For the text-containing cell, return its midpoint in (X, Y) coordinate format. 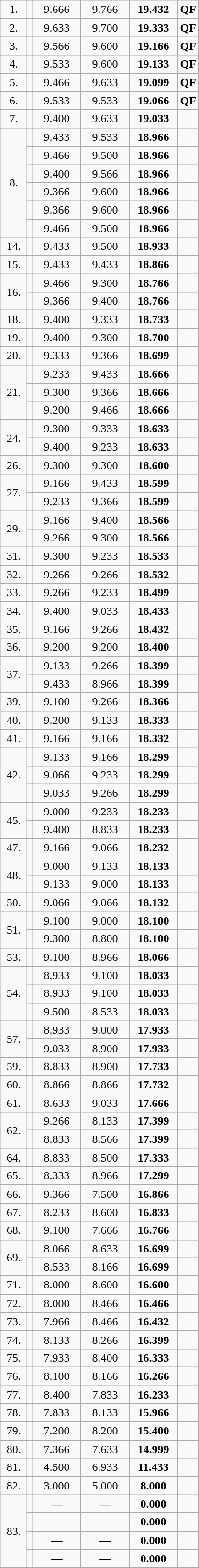
34. (14, 611)
83. (14, 1531)
53. (14, 957)
9.766 (105, 10)
62. (14, 1130)
14.999 (153, 1449)
45. (14, 821)
18.400 (153, 647)
16.333 (153, 1358)
15.400 (153, 1431)
65. (14, 1176)
17.666 (153, 1103)
61. (14, 1103)
7.200 (56, 1431)
36. (14, 647)
3. (14, 46)
73. (14, 1321)
19.166 (153, 46)
68. (14, 1230)
8.500 (105, 1158)
33. (14, 593)
80. (14, 1449)
60. (14, 1084)
8.200 (105, 1431)
8.266 (105, 1340)
18.532 (153, 575)
7.633 (105, 1449)
8.333 (56, 1176)
16.833 (153, 1212)
18.132 (153, 902)
16.432 (153, 1321)
7.933 (56, 1358)
16. (14, 292)
18.699 (153, 356)
9.700 (105, 28)
17.333 (153, 1158)
18.499 (153, 593)
29. (14, 529)
48. (14, 875)
18.332 (153, 738)
18.700 (153, 338)
16.766 (153, 1230)
16.399 (153, 1340)
47. (14, 848)
19.432 (153, 10)
8.233 (56, 1212)
15.966 (153, 1413)
72. (14, 1303)
17.732 (153, 1084)
35. (14, 629)
19.066 (153, 101)
42. (14, 775)
8.566 (105, 1139)
18.333 (153, 720)
19.033 (153, 119)
51. (14, 930)
77. (14, 1395)
26. (14, 465)
78. (14, 1413)
16.866 (153, 1194)
69. (14, 1258)
8.066 (56, 1249)
18.733 (153, 319)
17.299 (153, 1176)
82. (14, 1486)
9.666 (56, 10)
18. (14, 319)
18.232 (153, 848)
41. (14, 738)
18.433 (153, 611)
18.066 (153, 957)
18.432 (153, 629)
31. (14, 556)
17.733 (153, 1066)
7.966 (56, 1321)
16.266 (153, 1376)
7.366 (56, 1449)
6. (14, 101)
16.233 (153, 1395)
19. (14, 338)
27. (14, 492)
40. (14, 720)
79. (14, 1431)
18.866 (153, 265)
37. (14, 675)
5. (14, 82)
18.366 (153, 702)
16.466 (153, 1303)
8.800 (105, 939)
2. (14, 28)
16.600 (153, 1285)
24. (14, 438)
66. (14, 1194)
5.000 (105, 1486)
8.100 (56, 1376)
59. (14, 1066)
18.600 (153, 465)
81. (14, 1467)
18.533 (153, 556)
19.133 (153, 64)
19.333 (153, 28)
18.933 (153, 247)
19.099 (153, 82)
67. (14, 1212)
71. (14, 1285)
14. (14, 247)
75. (14, 1358)
7.500 (105, 1194)
4.500 (56, 1467)
7.666 (105, 1230)
15. (14, 265)
74. (14, 1340)
4. (14, 64)
21. (14, 392)
50. (14, 902)
11.433 (153, 1467)
54. (14, 993)
39. (14, 702)
1. (14, 10)
7. (14, 119)
57. (14, 1039)
20. (14, 356)
32. (14, 575)
64. (14, 1158)
6.933 (105, 1467)
8. (14, 182)
3.000 (56, 1486)
76. (14, 1376)
